Identify which cell holds the provided text, then report its [X, Y] central coordinate. 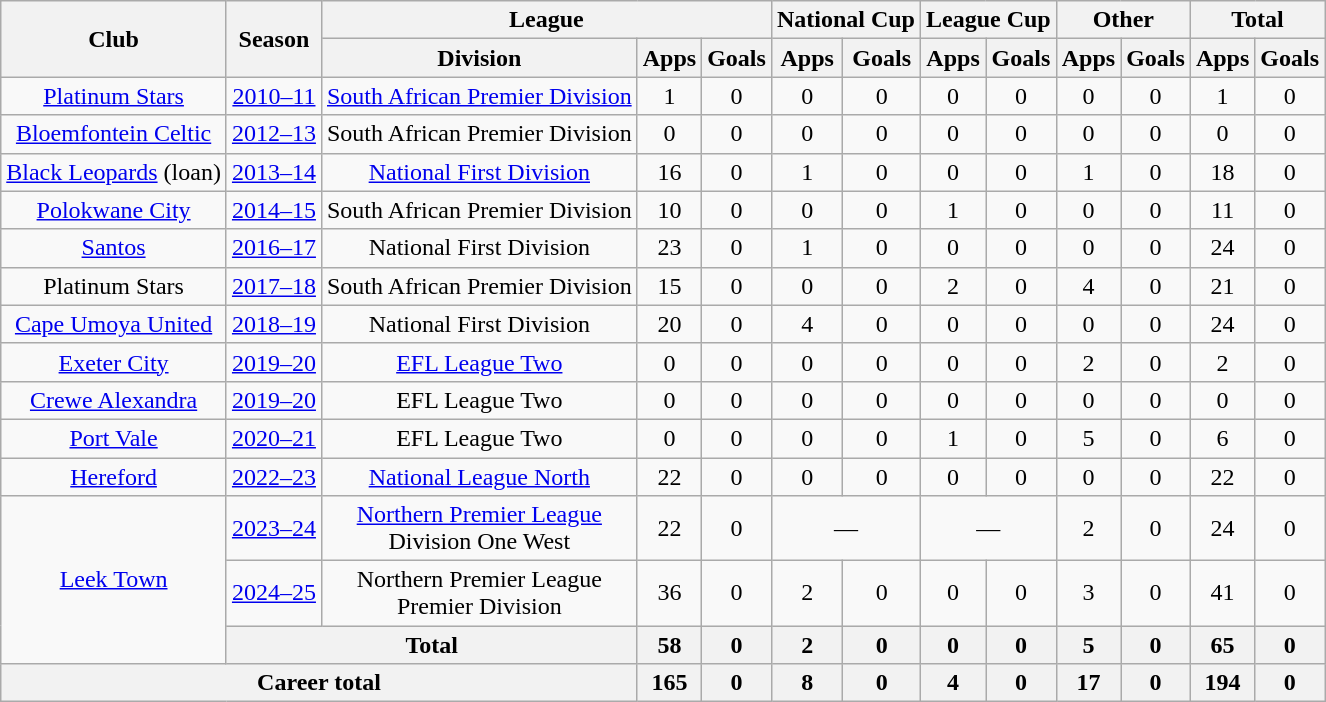
Division [479, 58]
65 [1222, 645]
15 [669, 286]
Port Vale [114, 438]
Polokwane City [114, 210]
41 [1222, 594]
Leek Town [114, 580]
2022–23 [274, 477]
2012–13 [274, 134]
21 [1222, 286]
18 [1222, 172]
2014–15 [274, 210]
36 [669, 594]
3 [1088, 594]
Season [274, 39]
Club [114, 39]
National League North [479, 477]
Bloemfontein Celtic [114, 134]
2018–19 [274, 324]
165 [669, 683]
Career total [319, 683]
11 [1222, 210]
20 [669, 324]
8 [807, 683]
2010–11 [274, 96]
2017–18 [274, 286]
2016–17 [274, 248]
Northern Premier LeagueDivision One West [479, 528]
Crewe Alexandra [114, 400]
194 [1222, 683]
Northern Premier LeaguePremier Division [479, 594]
2013–14 [274, 172]
Black Leopards (loan) [114, 172]
National Cup [846, 20]
58 [669, 645]
16 [669, 172]
23 [669, 248]
Santos [114, 248]
League Cup [988, 20]
Hereford [114, 477]
2023–24 [274, 528]
2020–21 [274, 438]
10 [669, 210]
Cape Umoya United [114, 324]
League [546, 20]
Exeter City [114, 362]
Other [1123, 20]
2024–25 [274, 594]
17 [1088, 683]
6 [1222, 438]
